Capture the cell that displays the provided text and extract its [x, y] central coordinate. 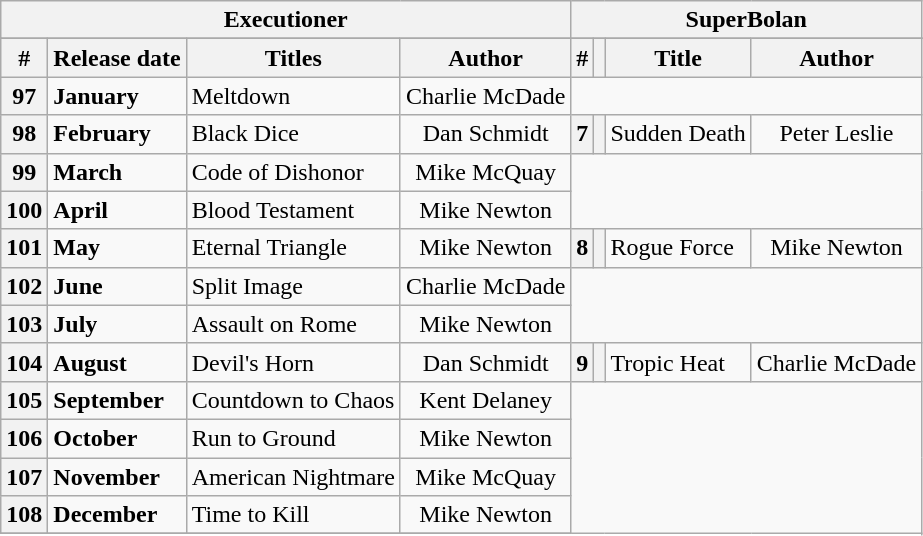
April [117, 210]
March [117, 172]
Black Dice [293, 134]
July [117, 324]
Code of Dishonor [293, 172]
99 [24, 172]
Meltdown [293, 96]
Title [678, 58]
107 [24, 477]
Peter Leslie [836, 134]
106 [24, 438]
Tropic Heat [678, 362]
Sudden Death [678, 134]
Blood Testament [293, 210]
June [117, 286]
8 [582, 248]
December [117, 515]
103 [24, 324]
SuperBolan [746, 20]
Countdown to Chaos [293, 400]
October [117, 438]
101 [24, 248]
Release date [117, 58]
November [117, 477]
100 [24, 210]
98 [24, 134]
American Nightmare [293, 477]
Titles [293, 58]
Rogue Force [678, 248]
January [117, 96]
August [117, 362]
105 [24, 400]
7 [582, 134]
108 [24, 515]
Devil's Horn [293, 362]
Assault on Rome [293, 324]
Executioner [286, 20]
97 [24, 96]
September [117, 400]
Run to Ground [293, 438]
Kent Delaney [485, 400]
Split Image [293, 286]
Eternal Triangle [293, 248]
February [117, 134]
May [117, 248]
104 [24, 362]
102 [24, 286]
9 [582, 362]
Time to Kill [293, 515]
